Search for the cell housing the specified text and yield its [x, y] center coordinate. 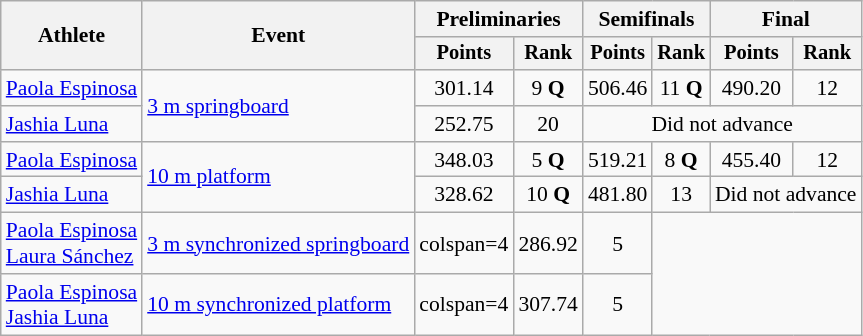
3 m springboard [278, 106]
Event [278, 36]
455.40 [752, 160]
13 [681, 195]
307.74 [548, 304]
348.03 [464, 160]
506.46 [618, 88]
286.92 [548, 244]
20 [548, 124]
10 m synchronized platform [278, 304]
Semifinals [646, 19]
481.80 [618, 195]
9 Q [548, 88]
252.75 [464, 124]
11 Q [681, 88]
10 Q [548, 195]
Preliminaries [498, 19]
328.62 [464, 195]
Athlete [72, 36]
8 Q [681, 160]
301.14 [464, 88]
Final [786, 19]
519.21 [618, 160]
3 m synchronized springboard [278, 244]
5 Q [548, 160]
10 m platform [278, 178]
490.20 [752, 88]
Paola EspinosaJashia Luna [72, 304]
Paola EspinosaLaura Sánchez [72, 244]
